Detect which cell encompasses the target text, then output its [X, Y] center coordinate. 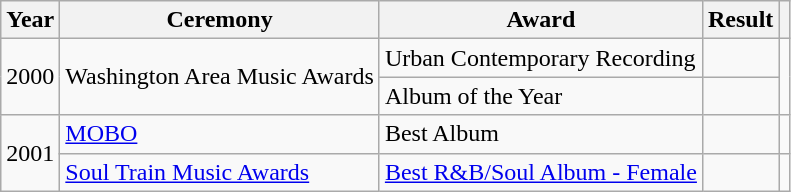
Best R&B/Soul Album - Female [540, 172]
Urban Contemporary Recording [540, 58]
Result [740, 20]
Award [540, 20]
Album of the Year [540, 96]
Soul Train Music Awards [220, 172]
2001 [30, 153]
Best Album [540, 134]
MOBO [220, 134]
2000 [30, 77]
Washington Area Music Awards [220, 77]
Year [30, 20]
Ceremony [220, 20]
